Determine the (x, y) coordinate at the center of the cell enclosing the given text.  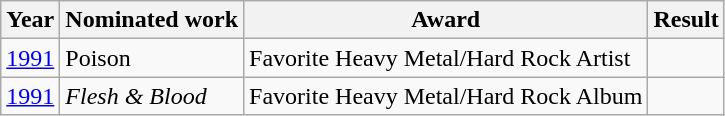
Result (686, 20)
Award (446, 20)
Flesh & Blood (152, 96)
Favorite Heavy Metal/Hard Rock Album (446, 96)
Favorite Heavy Metal/Hard Rock Artist (446, 58)
Nominated work (152, 20)
Year (30, 20)
Poison (152, 58)
